For the text-containing cell, return its midpoint in [x, y] coordinate format. 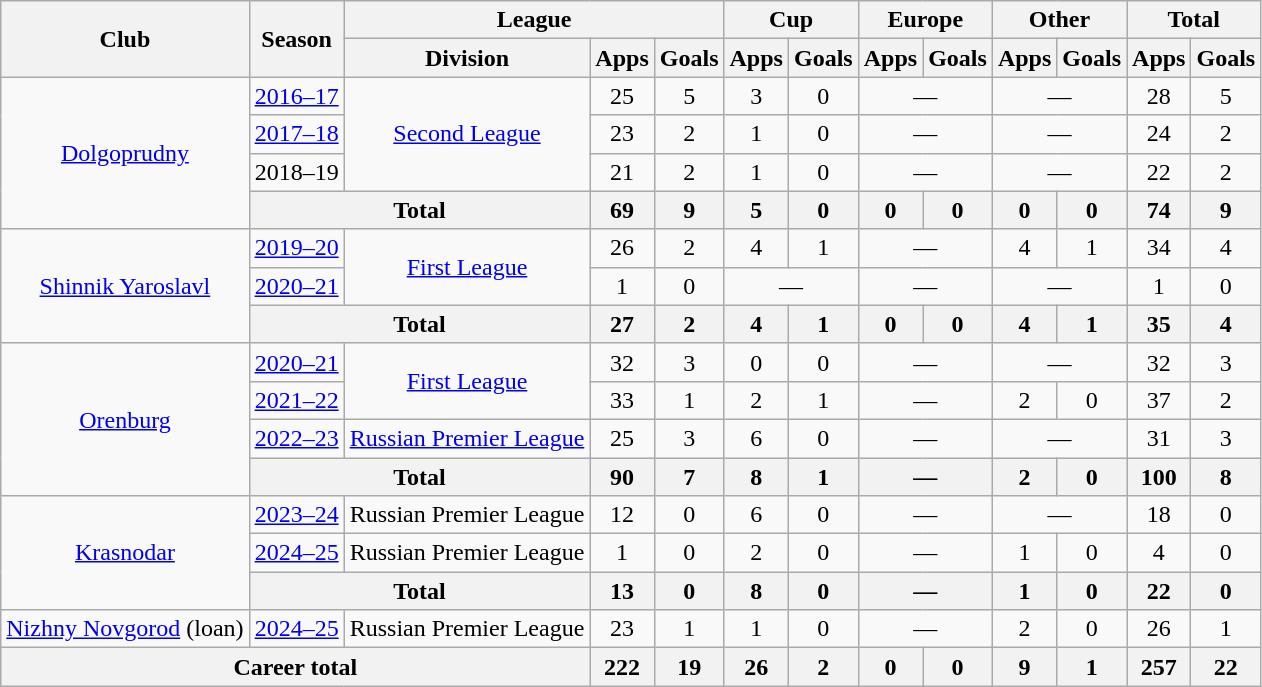
Season [296, 39]
33 [622, 400]
35 [1159, 324]
31 [1159, 438]
Nizhny Novgorod (loan) [125, 629]
2022–23 [296, 438]
2023–24 [296, 515]
Orenburg [125, 419]
24 [1159, 134]
257 [1159, 667]
74 [1159, 210]
19 [689, 667]
13 [622, 591]
18 [1159, 515]
27 [622, 324]
Second League [467, 134]
Club [125, 39]
Krasnodar [125, 553]
Europe [925, 20]
34 [1159, 248]
Other [1059, 20]
Career total [296, 667]
2018–19 [296, 172]
Shinnik Yaroslavl [125, 286]
League [534, 20]
Division [467, 58]
90 [622, 477]
12 [622, 515]
7 [689, 477]
Cup [791, 20]
2017–18 [296, 134]
100 [1159, 477]
222 [622, 667]
37 [1159, 400]
21 [622, 172]
28 [1159, 96]
2019–20 [296, 248]
Dolgoprudny [125, 153]
69 [622, 210]
2021–22 [296, 400]
2016–17 [296, 96]
